Scan for the cell matching the given text and deliver its [X, Y] coordinate at center. 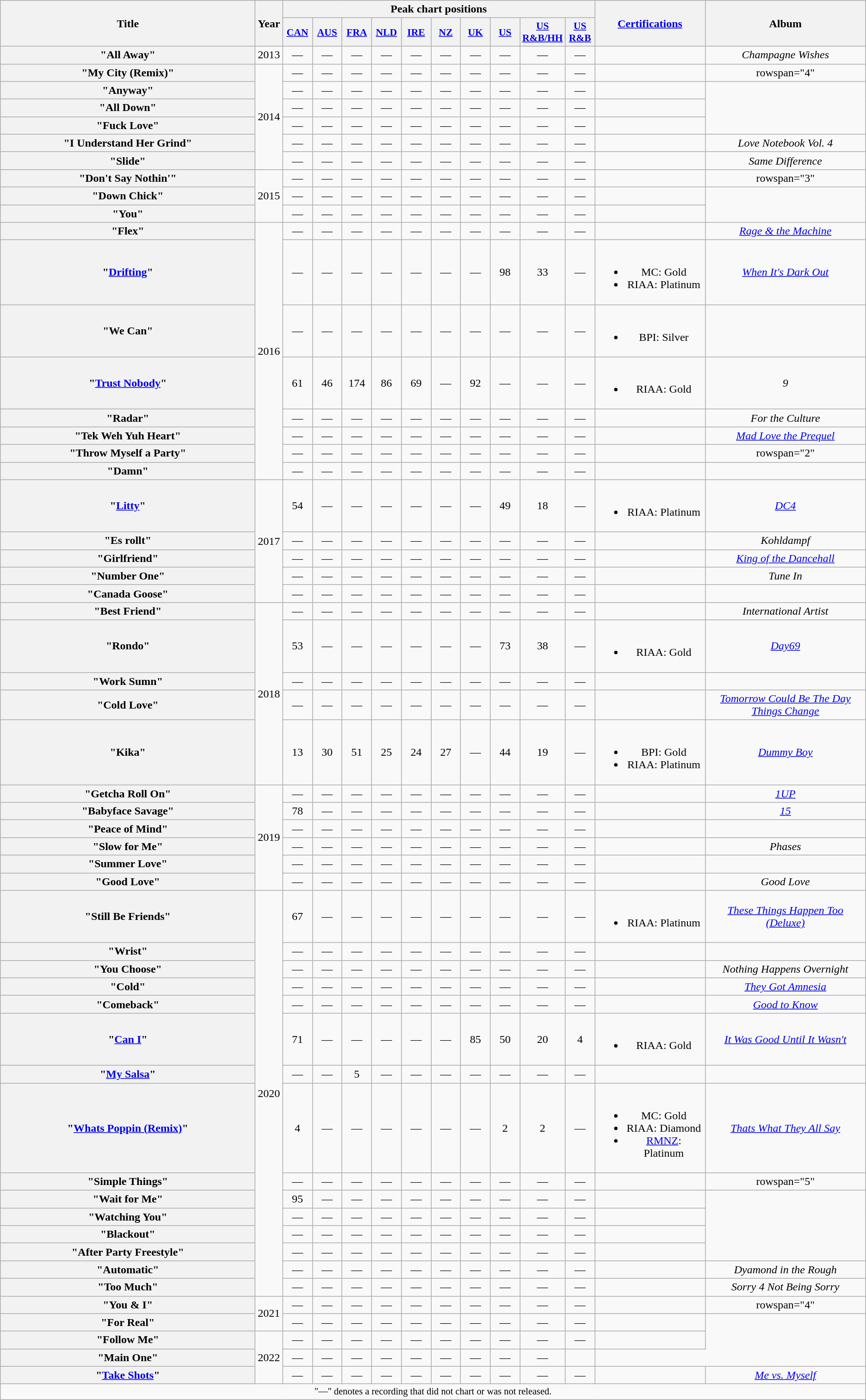
"Watching You" [128, 1217]
15 [786, 811]
"Wrist" [128, 951]
"Slide" [128, 160]
They Got Amnesia [786, 987]
"Slow for Me" [128, 846]
Good to Know [786, 1004]
"Drifting" [128, 272]
Certifications [650, 23]
"You" [128, 213]
54 [297, 506]
Dyamond in the Rough [786, 1270]
BPI: GoldRIAA: Platinum [650, 752]
"Still Be Friends" [128, 917]
BPI: Silver [650, 331]
CAN [297, 32]
"Main One" [128, 1357]
"My Salsa" [128, 1074]
"After Party Freestyle" [128, 1252]
"You Choose" [128, 969]
Good Love [786, 882]
"I Understand Her Grind" [128, 143]
"Cold Love" [128, 705]
"Radar" [128, 418]
2016 [269, 351]
53 [297, 646]
"Litty" [128, 506]
61 [297, 383]
46 [327, 383]
174 [357, 383]
"Can I" [128, 1039]
"Cold" [128, 987]
Thats What They All Say [786, 1128]
95 [297, 1199]
NLD [386, 32]
MC: Gold RIAA: DiamondRMNZ: Platinum [650, 1128]
78 [297, 811]
49 [505, 506]
2014 [269, 117]
98 [505, 272]
"Peace of Mind" [128, 829]
Me vs. Myself [786, 1375]
33 [543, 272]
"Simple Things" [128, 1182]
"Rondo" [128, 646]
51 [357, 752]
"Throw Myself a Party" [128, 453]
"Best Friend" [128, 611]
2019 [269, 838]
"All Away" [128, 55]
1UP [786, 794]
"Fuck Love" [128, 125]
92 [476, 383]
When It's Dark Out [786, 272]
"Take Shots" [128, 1375]
2020 [269, 1093]
US R&B [580, 32]
"You & I" [128, 1305]
20 [543, 1039]
"For Real" [128, 1322]
International Artist [786, 611]
"We Can" [128, 331]
13 [297, 752]
Phases [786, 846]
Mad Love the Prequel [786, 436]
25 [386, 752]
"Down Chick" [128, 196]
"Tek Weh Yuh Heart" [128, 436]
"Don't Say Nothin'" [128, 178]
Dummy Boy [786, 752]
FRA [357, 32]
2018 [269, 693]
"Work Sumn" [128, 681]
"Summer Love" [128, 864]
NZ [446, 32]
For the Culture [786, 418]
USR&B/HH [543, 32]
"My City (Remix)" [128, 73]
Nothing Happens Overnight [786, 969]
Rage & the Machine [786, 231]
"Too Much" [128, 1287]
AUS [327, 32]
2021 [269, 1314]
King of the Dancehall [786, 558]
27 [446, 752]
19 [543, 752]
Champagne Wishes [786, 55]
"Blackout" [128, 1234]
Same Difference [786, 160]
rowspan="2" [786, 453]
Day69 [786, 646]
85 [476, 1039]
"Whats Poppin (Remix)" [128, 1128]
MC: GoldRIAA: Platinum [650, 272]
24 [416, 752]
"Anyway" [128, 90]
Tune In [786, 576]
Love Notebook Vol. 4 [786, 143]
"Getcha Roll On" [128, 794]
"Automatic" [128, 1270]
Tomorrow Could Be The Day Things Change [786, 705]
Kohldampf [786, 541]
67 [297, 917]
2015 [269, 196]
"Good Love" [128, 882]
44 [505, 752]
50 [505, 1039]
69 [416, 383]
"Comeback" [128, 1004]
2017 [269, 541]
"Number One" [128, 576]
30 [327, 752]
86 [386, 383]
Album [786, 23]
71 [297, 1039]
"Flex" [128, 231]
US [505, 32]
"Damn" [128, 471]
2013 [269, 55]
38 [543, 646]
5 [357, 1074]
"All Down" [128, 108]
9 [786, 383]
Peak chart positions [439, 9]
Title [128, 23]
It Was Good Until It Wasn't [786, 1039]
These Things Happen Too (Deluxe) [786, 917]
Year [269, 23]
IRE [416, 32]
"Follow Me" [128, 1340]
Sorry 4 Not Being Sorry [786, 1287]
rowspan="3" [786, 178]
"Babyface Savage" [128, 811]
"Canada Goose" [128, 593]
"Trust Nobody" [128, 383]
2022 [269, 1357]
UK [476, 32]
DC4 [786, 506]
rowspan="5" [786, 1182]
"—" denotes a recording that did not chart or was not released. [433, 1392]
"Es rollt" [128, 541]
"Girlfriend" [128, 558]
73 [505, 646]
"Kika" [128, 752]
"Wait for Me" [128, 1199]
18 [543, 506]
